From the cell containing the given text, extract its center point as (x, y) coordinate. 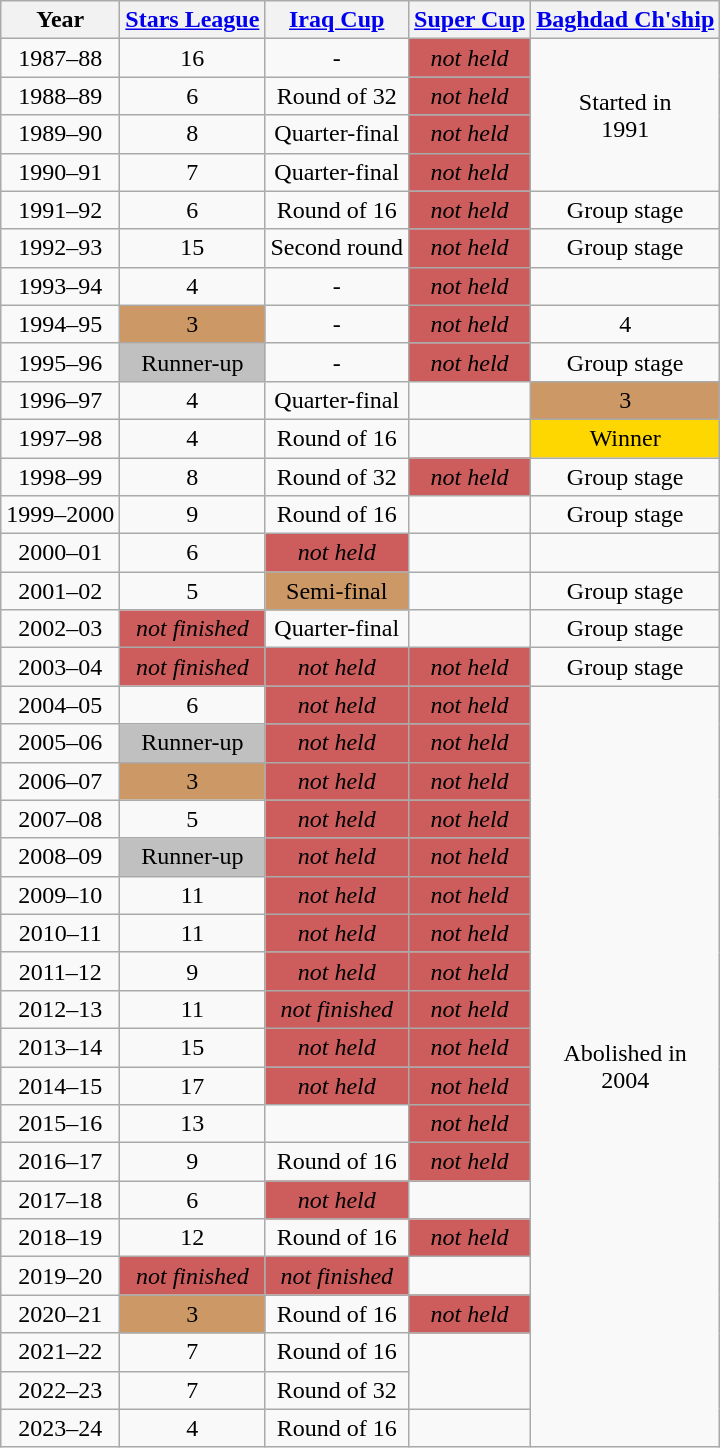
2017–18 (60, 1200)
2016–17 (60, 1162)
2013–14 (60, 1047)
13 (192, 1124)
1992–93 (60, 248)
Winner (626, 438)
Second round (337, 248)
2020–21 (60, 1314)
Baghdad Ch'ship (626, 20)
2006–07 (60, 781)
2010–11 (60, 933)
2018–19 (60, 1238)
2003–04 (60, 667)
1990–91 (60, 172)
1991–92 (60, 210)
2008–09 (60, 857)
2022–23 (60, 1390)
2012–13 (60, 1009)
Started in1991 (626, 115)
1989–90 (60, 134)
1994–95 (60, 324)
1999–2000 (60, 515)
1998–99 (60, 477)
2019–20 (60, 1276)
2000–01 (60, 553)
1996–97 (60, 400)
2023–24 (60, 1428)
2002–03 (60, 629)
2015–16 (60, 1124)
Semi-final (337, 591)
Stars League (192, 20)
17 (192, 1085)
2001–02 (60, 591)
1988–89 (60, 96)
2009–10 (60, 895)
2005–06 (60, 743)
1987–88 (60, 58)
Year (60, 20)
2014–15 (60, 1085)
12 (192, 1238)
1995–96 (60, 362)
Iraq Cup (337, 20)
16 (192, 58)
1997–98 (60, 438)
Super Cup (470, 20)
2004–05 (60, 705)
1993–94 (60, 286)
2007–08 (60, 819)
2011–12 (60, 971)
2021–22 (60, 1352)
Abolished in2004 (626, 1066)
